Find where the given text appears and provide that cell's center as [X, Y] coordinate. 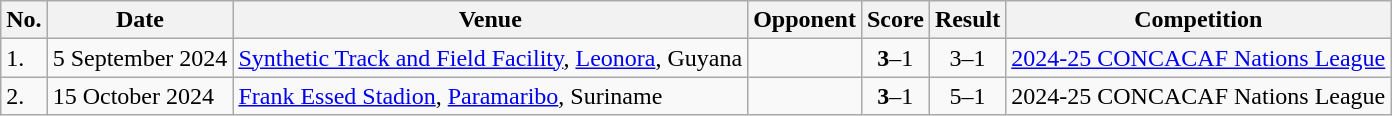
Score [895, 20]
1. [24, 58]
15 October 2024 [140, 96]
5–1 [967, 96]
Synthetic Track and Field Facility, Leonora, Guyana [490, 58]
Venue [490, 20]
Result [967, 20]
Frank Essed Stadion, Paramaribo, Suriname [490, 96]
2. [24, 96]
Competition [1198, 20]
Date [140, 20]
Opponent [805, 20]
No. [24, 20]
5 September 2024 [140, 58]
